Search for the cell housing the specified text and yield its [x, y] center coordinate. 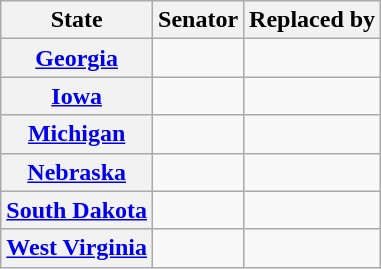
Senator [198, 20]
Replaced by [312, 20]
Michigan [77, 134]
State [77, 20]
West Virginia [77, 248]
Georgia [77, 58]
Iowa [77, 96]
Nebraska [77, 172]
South Dakota [77, 210]
